Output the (X, Y) coordinate of the center of the cell containing the given text.  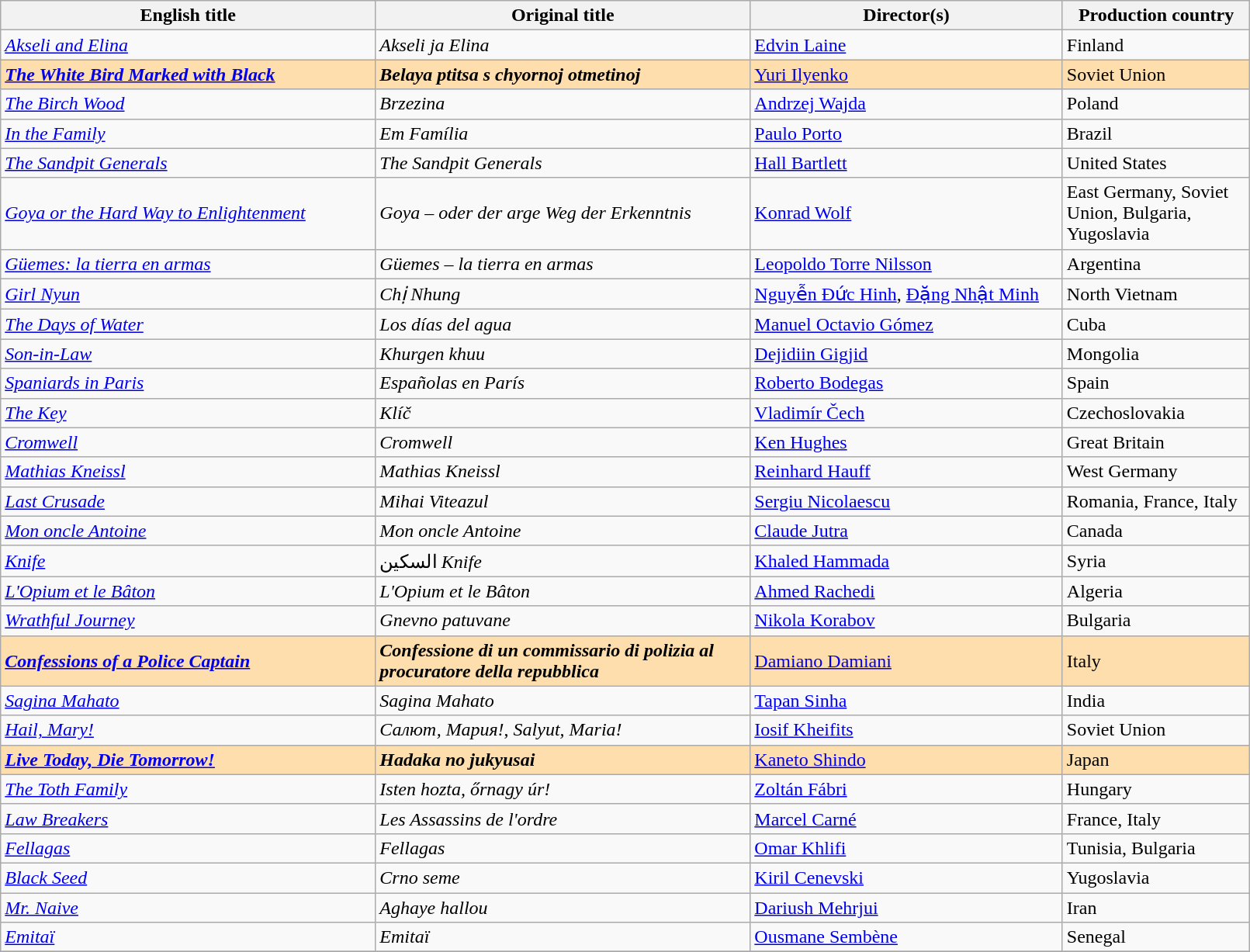
West Germany (1156, 472)
East Germany, Soviet Union, Bulgaria, Yugoslavia (1156, 213)
Director(s) (906, 16)
Production country (1156, 16)
Damiano Damiani (906, 661)
Marcel Carné (906, 819)
Em Família (563, 133)
Hadaka no jukyusai (563, 760)
Mihai Viteazul (563, 501)
Confessione di un commissario di polizia al procuratore della repubblica (563, 661)
Hail, Mary! (188, 730)
Edvin Laine (906, 45)
Great Britain (1156, 442)
Klíč (563, 413)
Akseli ja Elina (563, 45)
Senegal (1156, 937)
Manuel Octavio Gómez (906, 324)
Ousmane Sembène (906, 937)
Bulgaria (1156, 621)
Omar Khlifi (906, 848)
Brzezina (563, 104)
Салют, Мария!, Salyut, Maria! (563, 730)
Czechoslovakia (1156, 413)
Tunisia, Bulgaria (1156, 848)
Ken Hughes (906, 442)
Last Crusade (188, 501)
Dariush Mehrjui (906, 907)
Los días del agua (563, 324)
The Days of Water (188, 324)
Roberto Bodegas (906, 383)
Japan (1156, 760)
Güemes – la tierra en armas (563, 264)
Tapan Sinha (906, 701)
Knife (188, 561)
Andrzej Wajda (906, 104)
Akseli and Elina (188, 45)
Goya or the Hard Way to Enlightenment (188, 213)
Españolas en París (563, 383)
Girl Nyun (188, 294)
Reinhard Hauff (906, 472)
Finland (1156, 45)
The Toth Family (188, 789)
Iosif Kheifits (906, 730)
Nikola Korabov (906, 621)
English title (188, 16)
Kaneto Shindo (906, 760)
Law Breakers (188, 819)
Romania, France, Italy (1156, 501)
Güemes: la tierra en armas (188, 264)
Yugoslavia (1156, 878)
Dejidiin Gigjid (906, 354)
Live Today, Die Tomorrow! (188, 760)
Poland (1156, 104)
Yuri Ilyenko (906, 74)
Zoltán Fábri (906, 789)
Vladimír Čech (906, 413)
Algeria (1156, 591)
Kiril Cenevski (906, 878)
السكين Knife (563, 561)
Spaniards in Paris (188, 383)
Chị Nhung (563, 294)
Canada (1156, 531)
Sergiu Nicolaescu (906, 501)
Leopoldo Torre Nilsson (906, 264)
Mongolia (1156, 354)
Italy (1156, 661)
Mr. Naive (188, 907)
United States (1156, 163)
The Birch Wood (188, 104)
Iran (1156, 907)
Isten hozta, őrnagy úr! (563, 789)
Konrad Wolf (906, 213)
Spain (1156, 383)
North Vietnam (1156, 294)
Claude Jutra (906, 531)
In the Family (188, 133)
Wrathful Journey (188, 621)
Brazil (1156, 133)
Cuba (1156, 324)
Aghaye hallou (563, 907)
Paulo Porto (906, 133)
Argentina (1156, 264)
France, Italy (1156, 819)
Original title (563, 16)
Les Assassins de l'ordre (563, 819)
Confessions of a Police Captain (188, 661)
Belaya ptitsa s chyornoj otmetinoj (563, 74)
Crno seme (563, 878)
Ahmed Rachedi (906, 591)
Hall Bartlett (906, 163)
Khaled Hammada (906, 561)
Nguyễn Đức Hinh, Đặng Nhật Minh (906, 294)
Goya – oder der arge Weg der Erkenntnis (563, 213)
India (1156, 701)
Syria (1156, 561)
Black Seed (188, 878)
Khurgen khuu (563, 354)
Gnevno patuvane (563, 621)
The White Bird Marked with Black (188, 74)
Son-in-Law (188, 354)
Hungary (1156, 789)
The Key (188, 413)
